Extract the [X, Y] coordinate from the center of the cell holding the provided text.  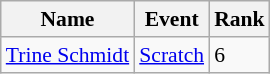
Name [68, 19]
Trine Schmidt [68, 55]
6 [240, 55]
Event [172, 19]
Scratch [172, 55]
Rank [240, 19]
